For the text-containing cell, return its midpoint in [x, y] coordinate format. 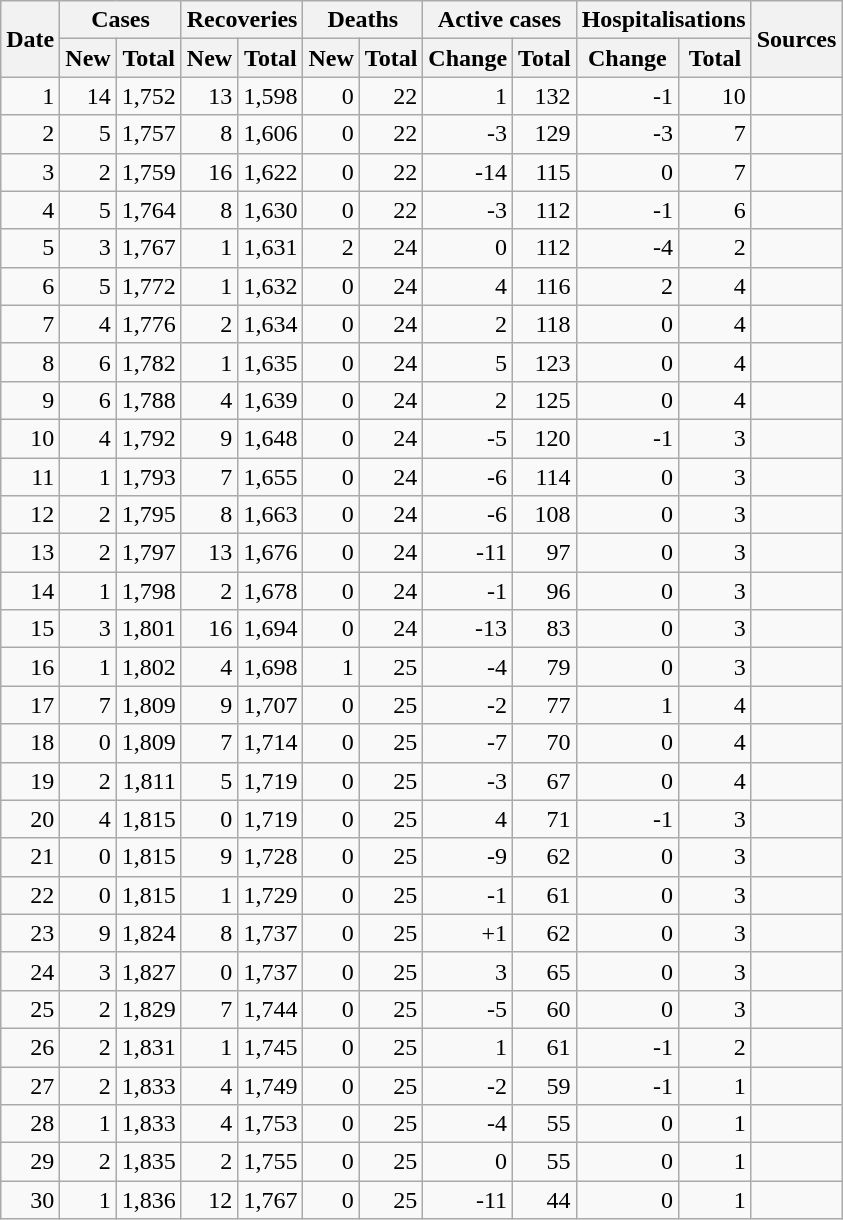
1,678 [270, 591]
1,797 [148, 553]
1,663 [270, 515]
1,827 [148, 971]
1,630 [270, 210]
1,831 [148, 1047]
28 [30, 1124]
1,744 [270, 1009]
15 [30, 629]
1,764 [148, 210]
59 [545, 1085]
1,635 [270, 362]
1,694 [270, 629]
+1 [468, 933]
79 [545, 667]
-7 [468, 743]
108 [545, 515]
1,792 [148, 438]
1,835 [148, 1162]
1,776 [148, 324]
1,745 [270, 1047]
1,752 [148, 96]
11 [30, 477]
71 [545, 819]
18 [30, 743]
44 [545, 1200]
1,639 [270, 400]
116 [545, 286]
1,728 [270, 857]
1,634 [270, 324]
1,631 [270, 248]
1,811 [148, 781]
123 [545, 362]
-14 [468, 172]
65 [545, 971]
115 [545, 172]
1,795 [148, 515]
1,648 [270, 438]
97 [545, 553]
1,714 [270, 743]
-13 [468, 629]
1,829 [148, 1009]
83 [545, 629]
1,802 [148, 667]
1,801 [148, 629]
1,622 [270, 172]
1,606 [270, 134]
1,676 [270, 553]
1,707 [270, 705]
20 [30, 819]
1,698 [270, 667]
27 [30, 1085]
118 [545, 324]
129 [545, 134]
Hospitalisations [664, 20]
1,598 [270, 96]
1,782 [148, 362]
1,798 [148, 591]
26 [30, 1047]
29 [30, 1162]
1,772 [148, 286]
Date [30, 39]
Sources [796, 39]
1,749 [270, 1085]
96 [545, 591]
21 [30, 857]
Recoveries [242, 20]
17 [30, 705]
Cases [120, 20]
Deaths [363, 20]
1,788 [148, 400]
1,755 [270, 1162]
19 [30, 781]
-9 [468, 857]
125 [545, 400]
67 [545, 781]
77 [545, 705]
1,729 [270, 895]
132 [545, 96]
114 [545, 477]
1,824 [148, 933]
70 [545, 743]
1,632 [270, 286]
1,757 [148, 134]
Active cases [500, 20]
23 [30, 933]
1,753 [270, 1124]
1,836 [148, 1200]
1,759 [148, 172]
1,793 [148, 477]
120 [545, 438]
60 [545, 1009]
30 [30, 1200]
1,655 [270, 477]
